Locate the cell with the specified text and output its (X, Y) center coordinate. 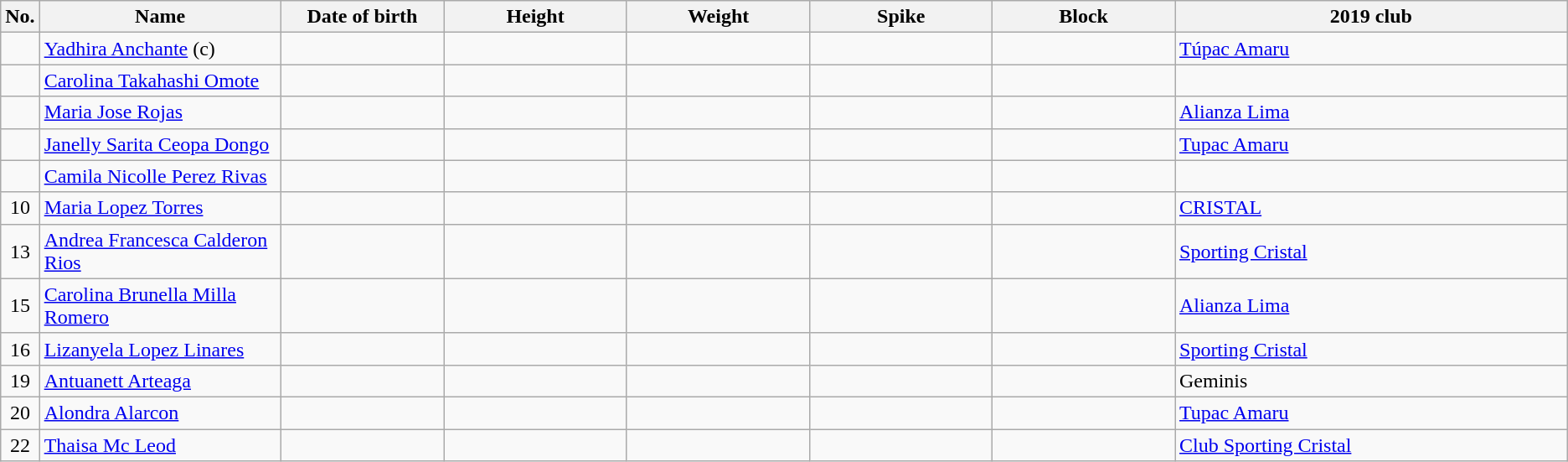
No. (20, 17)
Yadhira Anchante (c) (160, 49)
Thaisa Mc Leod (160, 445)
Date of birth (362, 17)
Carolina Brunella Milla Romero (160, 305)
20 (20, 413)
Height (535, 17)
22 (20, 445)
Name (160, 17)
Maria Jose Rojas (160, 112)
Antuanett Arteaga (160, 381)
Lizanyela Lopez Linares (160, 349)
Andrea Francesca Calderon Rios (160, 252)
Club Sporting Cristal (1370, 445)
2019 club (1370, 17)
Weight (719, 17)
Carolina Takahashi Omote (160, 80)
Alondra Alarcon (160, 413)
Túpac Amaru (1370, 49)
15 (20, 305)
Spike (901, 17)
10 (20, 208)
13 (20, 252)
Block (1084, 17)
Geminis (1370, 381)
Maria Lopez Torres (160, 208)
16 (20, 349)
Janelly Sarita Ceopa Dongo (160, 144)
19 (20, 381)
CRISTAL (1370, 208)
Camila Nicolle Perez Rivas (160, 176)
